Locate the cell with the specified text and output its (x, y) center coordinate. 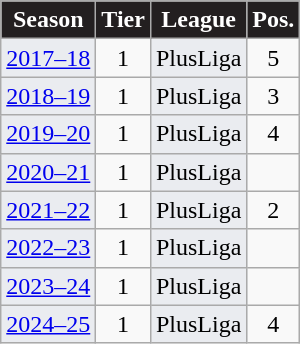
2019–20 (48, 134)
Season (48, 20)
2 (274, 210)
2023–24 (48, 286)
2022–23 (48, 248)
2024–25 (48, 324)
Tier (124, 20)
2018–19 (48, 96)
2021–22 (48, 210)
League (198, 20)
5 (274, 58)
3 (274, 96)
2017–18 (48, 58)
2020–21 (48, 172)
Pos. (274, 20)
